For the text-containing cell, return its midpoint in [x, y] coordinate format. 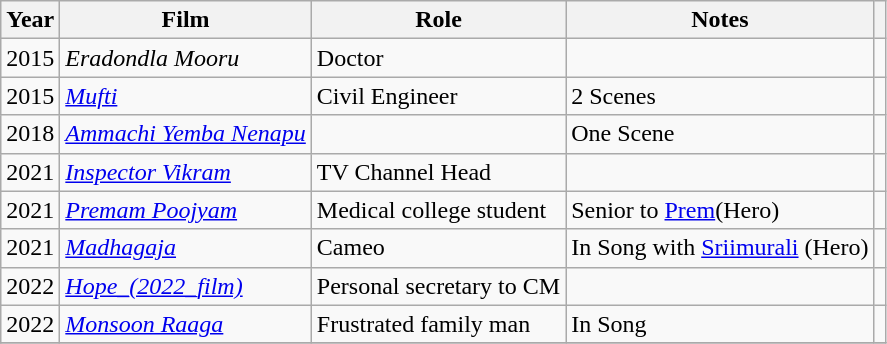
Frustrated family man [438, 324]
Senior to Prem(Hero) [720, 210]
2 Scenes [720, 96]
Ammachi Yemba Nenapu [186, 134]
One Scene [720, 134]
Doctor [438, 58]
Inspector Vikram [186, 172]
Mufti [186, 96]
Personal secretary to CM [438, 286]
Year [30, 20]
Eradondla Mooru [186, 58]
Civil Engineer [438, 96]
Monsoon Raaga [186, 324]
2018 [30, 134]
TV Channel Head [438, 172]
Premam Poojyam [186, 210]
In Song with Sriimurali (Hero) [720, 248]
In Song [720, 324]
Medical college student [438, 210]
Madhagaja [186, 248]
Hope_(2022_film) [186, 286]
Role [438, 20]
Notes [720, 20]
Cameo [438, 248]
Film [186, 20]
